Pinpoint the cell where the given text exists, returning its [X, Y] midpoint coordinate. 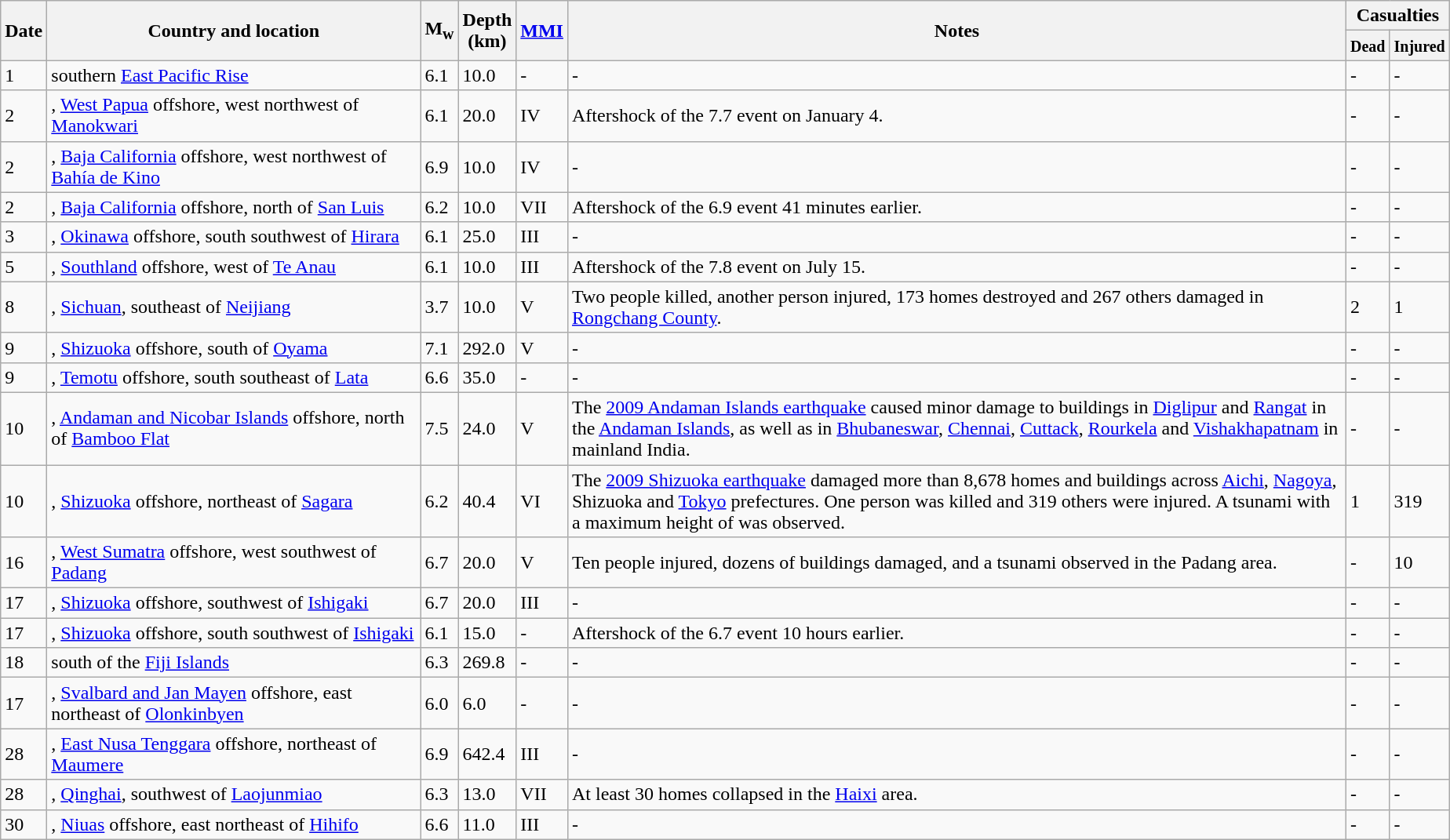
16 [24, 563]
Casualties [1398, 16]
, Temotu offshore, south southeast of Lata [234, 377]
Two people killed, another person injured, 173 homes destroyed and 267 others damaged in Rongchang County. [956, 307]
southern East Pacific Rise [234, 75]
5 [24, 267]
MMI [542, 31]
, Shizuoka offshore, south southwest of Ishigaki [234, 633]
8 [24, 307]
269.8 [487, 663]
Depth(km) [487, 31]
, West Papua offshore, west northwest of Manokwari [234, 116]
, Qinghai, southwest of Laojunmiao [234, 795]
3 [24, 237]
40.4 [487, 500]
292.0 [487, 347]
25.0 [487, 237]
Dead [1368, 45]
, West Sumatra offshore, west southwest of Padang [234, 563]
11.0 [487, 824]
, Niuas offshore, east northeast of Hihifo [234, 824]
At least 30 homes collapsed in the Haixi area. [956, 795]
VI [542, 500]
, Svalbard and Jan Mayen offshore, east northeast of Olonkinbyen [234, 703]
, Andaman and Nicobar Islands offshore, north of Bamboo Flat [234, 428]
, East Nusa Tenggara offshore, northeast of Maumere [234, 755]
Date [24, 31]
7.1 [439, 347]
18 [24, 663]
, Baja California offshore, north of San Luis [234, 207]
Aftershock of the 7.8 event on July 15. [956, 267]
Notes [956, 31]
35.0 [487, 377]
Aftershock of the 6.9 event 41 minutes earlier. [956, 207]
, Shizuoka offshore, south of Oyama [234, 347]
, Sichuan, southeast of Neijiang [234, 307]
3.7 [439, 307]
south of the Fiji Islands [234, 663]
, Southland offshore, west of Te Anau [234, 267]
Country and location [234, 31]
Injured [1419, 45]
, Okinawa offshore, south southwest of Hirara [234, 237]
30 [24, 824]
, Baja California offshore, west northwest of Bahía de Kino [234, 166]
13.0 [487, 795]
15.0 [487, 633]
24.0 [487, 428]
319 [1419, 500]
Ten people injured, dozens of buildings damaged, and a tsunami observed in the Padang area. [956, 563]
, Shizuoka offshore, southwest of Ishigaki [234, 603]
Aftershock of the 6.7 event 10 hours earlier. [956, 633]
, Shizuoka offshore, northeast of Sagara [234, 500]
7.5 [439, 428]
Aftershock of the 7.7 event on January 4. [956, 116]
Mw [439, 31]
642.4 [487, 755]
